Identify which cell holds the provided text, then report its (x, y) central coordinate. 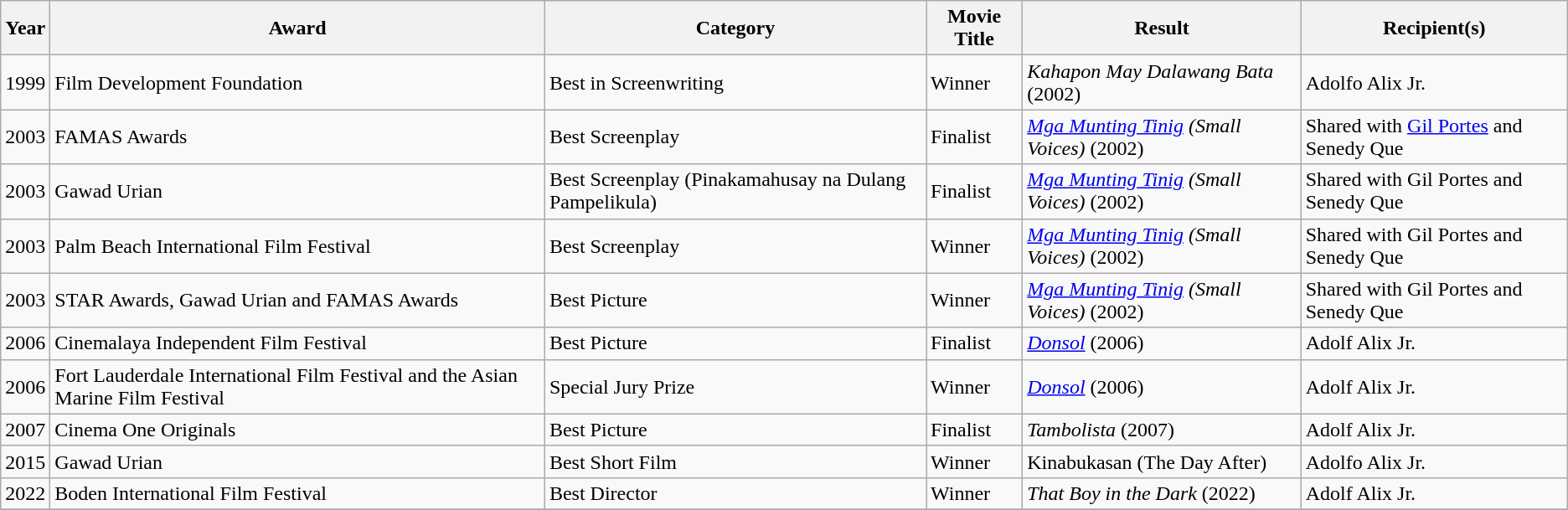
Award (298, 28)
Year (25, 28)
Palm Beach International Film Festival (298, 246)
That Boy in the Dark (2022) (1163, 493)
FAMAS Awards (298, 137)
Best Screenplay (Pinakamahusay na Dulang Pampelikula) (735, 191)
Film Development Foundation (298, 82)
Tambolista (2007) (1163, 430)
Boden International Film Festival (298, 493)
2007 (25, 430)
Best Director (735, 493)
2022 (25, 493)
Best Short Film (735, 461)
Cinemalaya Independent Film Festival (298, 343)
Recipient(s) (1434, 28)
Kinabukasan (The Day After) (1163, 461)
Movie Title (975, 28)
Kahapon May Dalawang Bata (2002) (1163, 82)
Special Jury Prize (735, 387)
Result (1163, 28)
1999 (25, 82)
STAR Awards, Gawad Urian and FAMAS Awards (298, 300)
Best in Screenwriting (735, 82)
Category (735, 28)
Fort Lauderdale International Film Festival and the Asian Marine Film Festival (298, 387)
2015 (25, 461)
Cinema One Originals (298, 430)
